Search for the cell housing the specified text and yield its (X, Y) center coordinate. 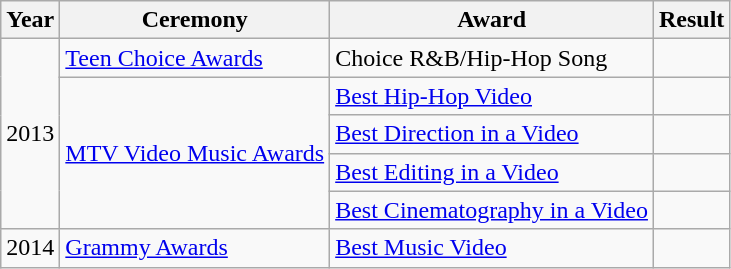
MTV Video Music Awards (195, 153)
Ceremony (195, 20)
Best Hip-Hop Video (492, 96)
Year (30, 20)
Choice R&B/Hip-Hop Song (492, 58)
Best Cinematography in a Video (492, 210)
Award (492, 20)
Teen Choice Awards (195, 58)
Best Editing in a Video (492, 172)
Result (691, 20)
Best Direction in a Video (492, 134)
2014 (30, 248)
Grammy Awards (195, 248)
Best Music Video (492, 248)
2013 (30, 134)
